Determine the [x, y] coordinate at the center of the cell enclosing the given text.  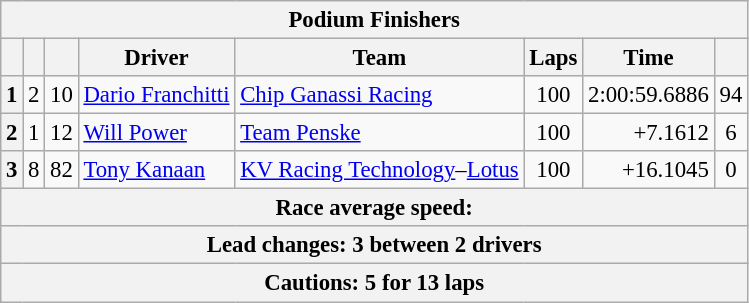
12 [62, 133]
Laps [554, 58]
KV Racing Technology–Lotus [380, 170]
Time [648, 58]
10 [62, 95]
82 [62, 170]
94 [730, 95]
Race average speed: [374, 208]
+7.1612 [648, 133]
Tony Kanaan [156, 170]
Cautions: 5 for 13 laps [374, 283]
2:00:59.6886 [648, 95]
Will Power [156, 133]
Lead changes: 3 between 2 drivers [374, 245]
Dario Franchitti [156, 95]
Team [380, 58]
0 [730, 170]
3 [12, 170]
8 [34, 170]
Driver [156, 58]
Chip Ganassi Racing [380, 95]
+16.1045 [648, 170]
Podium Finishers [374, 20]
6 [730, 133]
Team Penske [380, 133]
